Output the [x, y] coordinate of the center of the cell containing the given text.  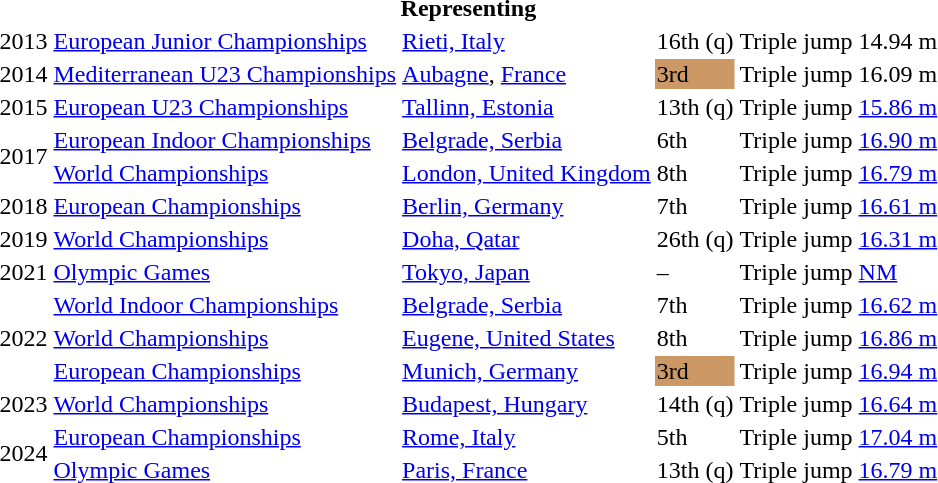
Doha, Qatar [527, 239]
– [695, 272]
European Junior Championships [225, 41]
Tallinn, Estonia [527, 107]
Olympic Games [225, 272]
5th [695, 437]
Rome, Italy [527, 437]
26th (q) [695, 239]
Aubagne, France [527, 74]
Tokyo, Japan [527, 272]
Berlin, Germany [527, 206]
Eugene, United States [527, 338]
London, United Kingdom [527, 173]
Rieti, Italy [527, 41]
13th (q) [695, 107]
6th [695, 140]
16th (q) [695, 41]
World Indoor Championships [225, 305]
Mediterranean U23 Championships [225, 74]
European Indoor Championships [225, 140]
Munich, Germany [527, 371]
European U23 Championships [225, 107]
Budapest, Hungary [527, 404]
14th (q) [695, 404]
